For the text-containing cell, return its midpoint in [x, y] coordinate format. 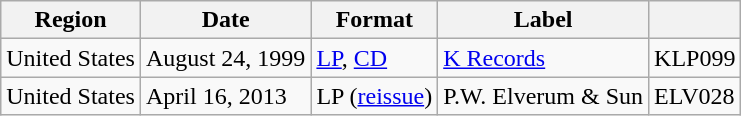
Format [374, 20]
Region [71, 20]
Date [225, 20]
KLP099 [695, 58]
P.W. Elverum & Sun [544, 96]
LP (reissue) [374, 96]
April 16, 2013 [225, 96]
LP, CD [374, 58]
Label [544, 20]
K Records [544, 58]
ELV028 [695, 96]
August 24, 1999 [225, 58]
